Scan for the cell matching the given text and deliver its (X, Y) coordinate at center. 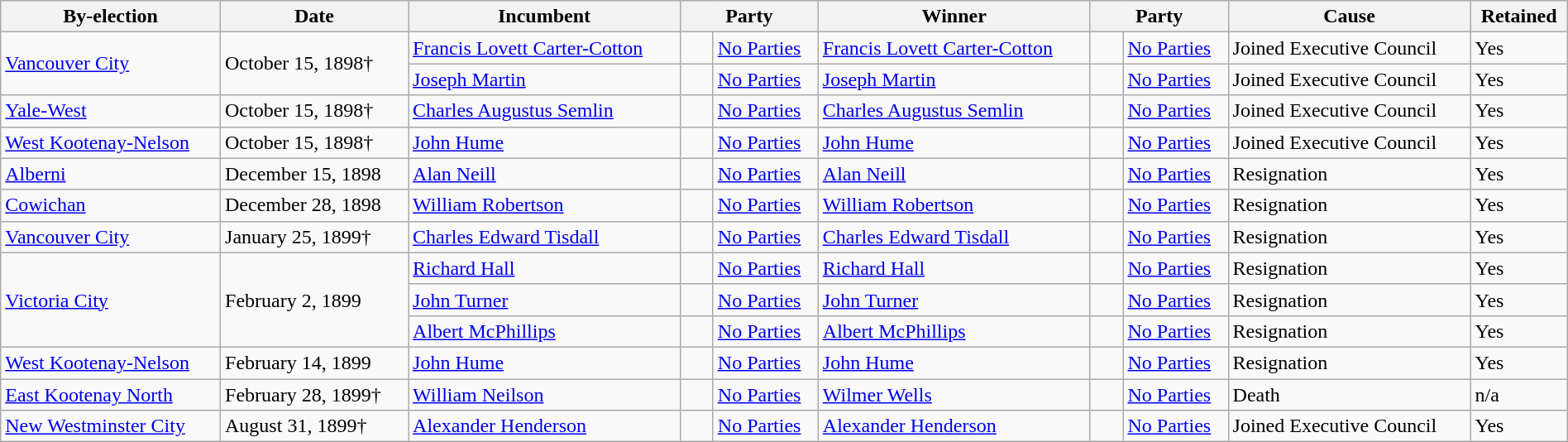
Cause (1350, 17)
Death (1350, 395)
Winner (954, 17)
Date (314, 17)
By-election (111, 17)
February 14, 1899 (314, 363)
Alberni (111, 174)
East Kootenay North (111, 395)
Victoria City (111, 300)
December 15, 1898 (314, 174)
February 2, 1899 (314, 300)
Incumbent (544, 17)
William Neilson (544, 395)
December 28, 1898 (314, 205)
August 31, 1899† (314, 426)
January 25, 1899† (314, 237)
Yale-West (111, 111)
Retained (1518, 17)
Wilmer Wells (954, 395)
New Westminster City (111, 426)
February 28, 1899† (314, 395)
Cowichan (111, 205)
n/a (1518, 395)
